From the cell containing the given text, extract its center point as (X, Y) coordinate. 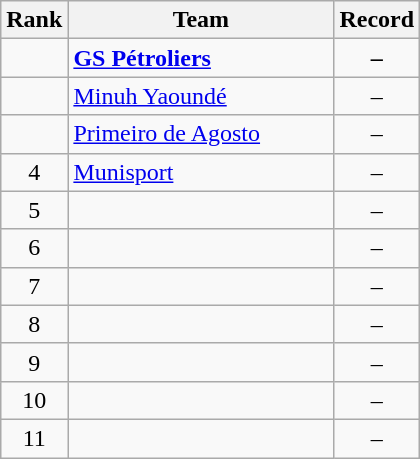
Minuh Yaoundé (201, 96)
7 (34, 286)
11 (34, 438)
Munisport (201, 172)
GS Pétroliers (201, 58)
9 (34, 362)
6 (34, 248)
4 (34, 172)
Primeiro de Agosto (201, 134)
Rank (34, 20)
5 (34, 210)
8 (34, 324)
10 (34, 400)
Team (201, 20)
Record (377, 20)
